Return [x, y] of the center of cell containing provided text 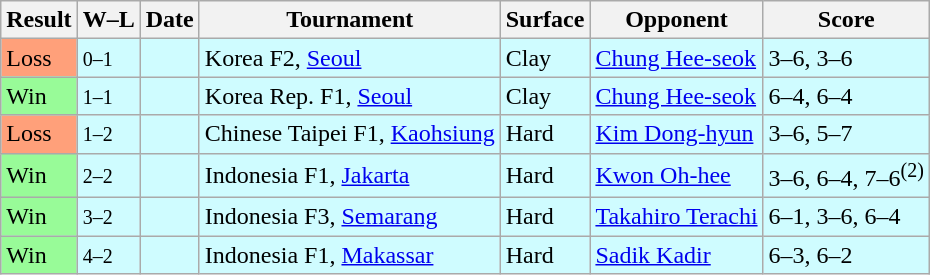
Sadik Kadir [676, 255]
Chinese Taipei F1, Kaohsiung [350, 134]
Surface [545, 20]
W–L [108, 20]
Takahiro Terachi [676, 217]
3–6, 6–4, 7–6(2) [846, 176]
Kim Dong-hyun [676, 134]
Indonesia F1, Jakarta [350, 176]
3–2 [108, 217]
0–1 [108, 58]
6–4, 6–4 [846, 96]
Tournament [350, 20]
Opponent [676, 20]
1–1 [108, 96]
Score [846, 20]
6–1, 3–6, 6–4 [846, 217]
4–2 [108, 255]
2–2 [108, 176]
Korea Rep. F1, Seoul [350, 96]
Indonesia F1, Makassar [350, 255]
6–3, 6–2 [846, 255]
1–2 [108, 134]
Indonesia F3, Semarang [350, 217]
Korea F2, Seoul [350, 58]
3–6, 5–7 [846, 134]
Result [39, 20]
3–6, 3–6 [846, 58]
Kwon Oh-hee [676, 176]
Date [170, 20]
